Provide the [X, Y] coordinate of the cell's center where the given text is located.  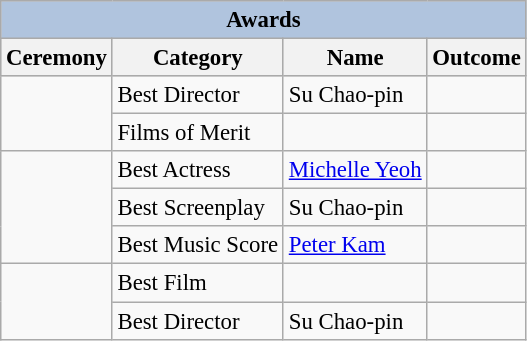
Outcome [476, 58]
Best Film [198, 283]
Best Music Score [198, 245]
Category [198, 58]
Awards [264, 20]
Michelle Yeoh [354, 170]
Ceremony [56, 58]
Peter Kam [354, 245]
Best Actress [198, 170]
Best Screenplay [198, 208]
Name [354, 58]
Films of Merit [198, 133]
